Output the (X, Y) coordinate of the center of the cell containing the given text.  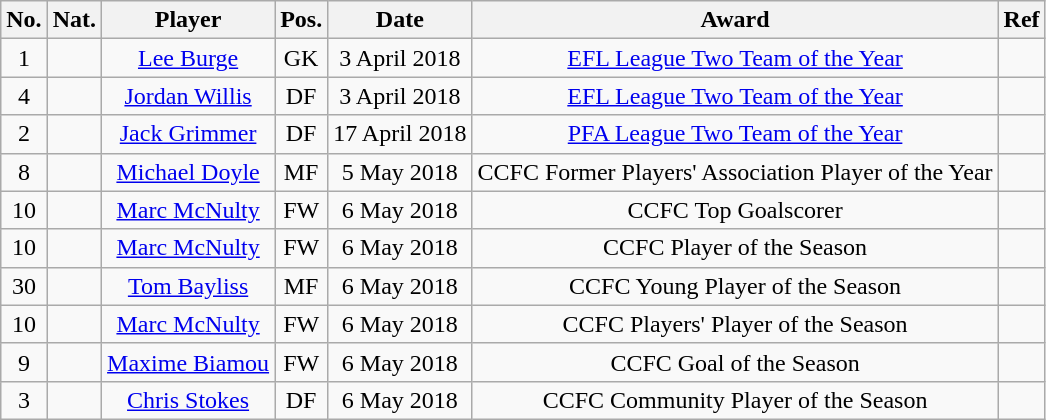
CCFC Players' Player of the Season (735, 324)
PFA League Two Team of the Year (735, 134)
CCFC Player of the Season (735, 248)
9 (24, 362)
CCFC Community Player of the Season (735, 400)
17 April 2018 (400, 134)
Lee Burge (188, 58)
Jordan Willis (188, 96)
Maxime Biamou (188, 362)
Tom Bayliss (188, 286)
4 (24, 96)
Michael Doyle (188, 172)
5 May 2018 (400, 172)
GK (302, 58)
Nat. (74, 20)
Date (400, 20)
Award (735, 20)
Pos. (302, 20)
Player (188, 20)
1 (24, 58)
2 (24, 134)
Ref (1022, 20)
CCFC Goal of the Season (735, 362)
No. (24, 20)
CCFC Top Goalscorer (735, 210)
30 (24, 286)
Chris Stokes (188, 400)
CCFC Young Player of the Season (735, 286)
CCFC Former Players' Association Player of the Year (735, 172)
Jack Grimmer (188, 134)
3 (24, 400)
8 (24, 172)
